Search for the cell housing the specified text and yield its (X, Y) center coordinate. 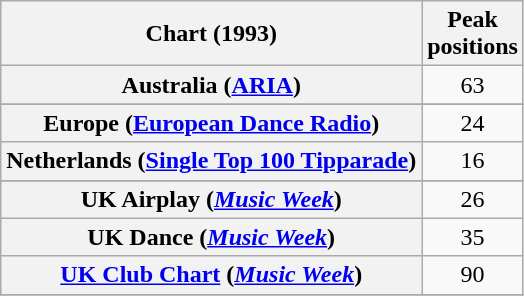
16 (473, 161)
Peakpositions (473, 34)
26 (473, 199)
UK Club Chart (Music Week) (212, 275)
63 (473, 85)
Australia (ARIA) (212, 85)
Chart (1993) (212, 34)
35 (473, 237)
Netherlands (Single Top 100 Tipparade) (212, 161)
UK Airplay (Music Week) (212, 199)
Europe (European Dance Radio) (212, 123)
90 (473, 275)
24 (473, 123)
UK Dance (Music Week) (212, 237)
